From the cell containing the given text, extract its center point as (X, Y) coordinate. 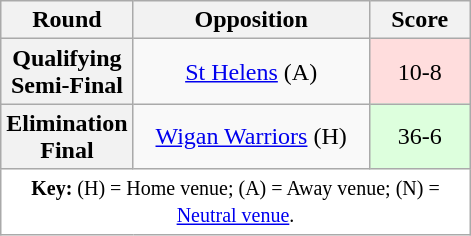
St Helens (A) (251, 72)
Opposition (251, 20)
36-6 (420, 136)
Round (67, 20)
Score (420, 20)
10-8 (420, 72)
Key: (H) = Home venue; (A) = Away venue; (N) = Neutral venue. (236, 202)
Qualifying Semi-Final (67, 72)
Wigan Warriors (H) (251, 136)
Elimination Final (67, 136)
